Scan for the cell matching the given text and deliver its [X, Y] coordinate at center. 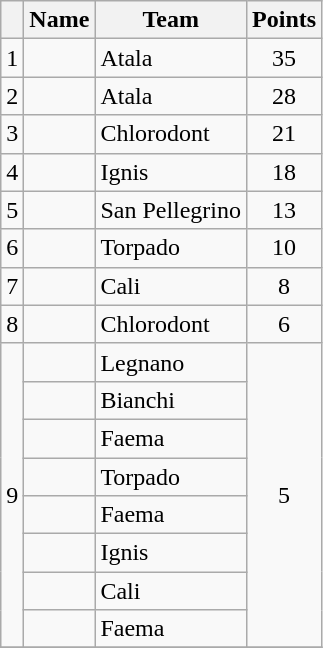
Name [60, 20]
Points [284, 20]
Legnano [171, 362]
1 [12, 58]
10 [284, 248]
28 [284, 96]
18 [284, 172]
13 [284, 210]
21 [284, 134]
San Pellegrino [171, 210]
2 [12, 96]
4 [12, 172]
35 [284, 58]
9 [12, 495]
Bianchi [171, 400]
Team [171, 20]
3 [12, 134]
7 [12, 286]
